Pinpoint the cell where the given text exists, returning its [X, Y] midpoint coordinate. 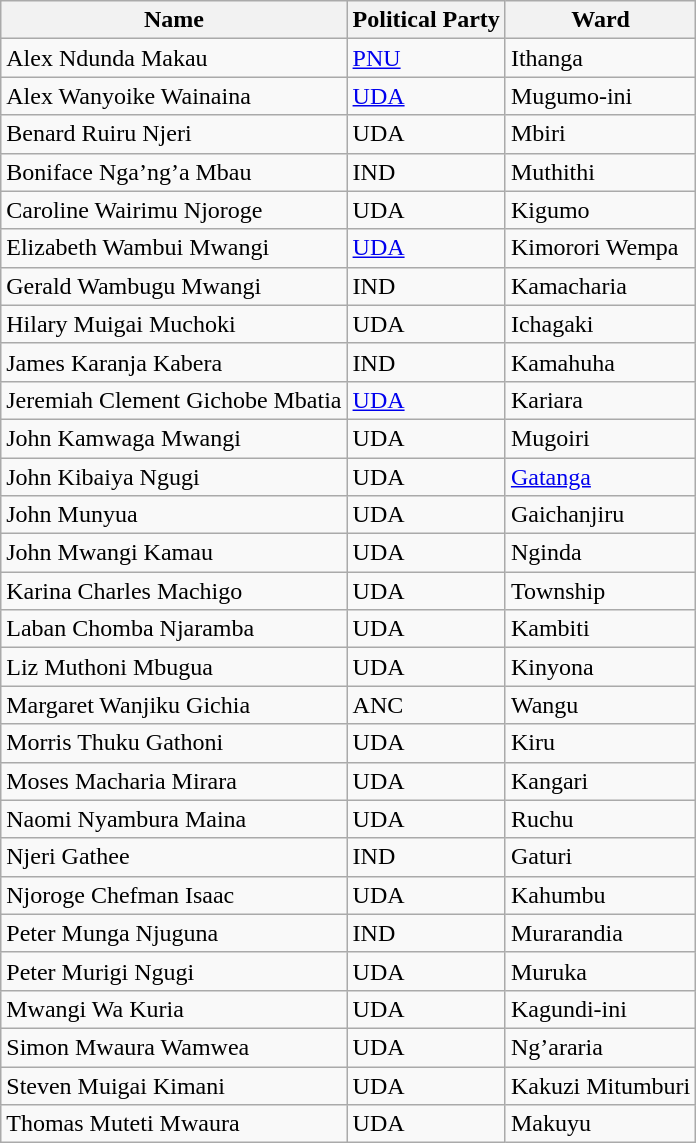
Njoroge Chefman Isaac [174, 895]
Gerald Wambugu Mwangi [174, 286]
Alex Ndunda Makau [174, 58]
Kinyona [600, 667]
Name [174, 20]
Ward [600, 20]
Kangari [600, 781]
Political Party [426, 20]
Mugoiri [600, 438]
Muruka [600, 971]
Ichagaki [600, 324]
Gaichanjiru [600, 515]
Hilary Muigai Muchoki [174, 324]
John Kibaiya Ngugi [174, 477]
Makuyu [600, 1124]
Ithanga [600, 58]
Muthithi [600, 172]
Gaturi [600, 857]
Ng’araria [600, 1047]
Liz Muthoni Mbugua [174, 667]
Alex Wanyoike Wainaina [174, 96]
John Mwangi Kamau [174, 553]
Kigumo [600, 210]
Wangu [600, 705]
Township [600, 591]
Karina Charles Machigo [174, 591]
James Karanja Kabera [174, 362]
Nginda [600, 553]
Peter Murigi Ngugi [174, 971]
Kiru [600, 743]
Thomas Muteti Mwaura [174, 1124]
Jeremiah Clement Gichobe Mbatia [174, 400]
Mbiri [600, 134]
Moses Macharia Mirara [174, 781]
Mugumo-ini [600, 96]
Mwangi Wa Kuria [174, 1009]
Benard Ruiru Njeri [174, 134]
Kagundi-ini [600, 1009]
Boniface Nga’ng’a Mbau [174, 172]
Margaret Wanjiku Gichia [174, 705]
Caroline Wairimu Njoroge [174, 210]
Kamahuha [600, 362]
Kariara [600, 400]
Simon Mwaura Wamwea [174, 1047]
Laban Chomba Njaramba [174, 629]
Ruchu [600, 819]
Elizabeth Wambui Mwangi [174, 248]
Kambiti [600, 629]
John Kamwaga Mwangi [174, 438]
Murarandia [600, 933]
Peter Munga Njuguna [174, 933]
PNU [426, 58]
Morris Thuku Gathoni [174, 743]
Kimorori Wempa [600, 248]
ANC [426, 705]
Kahumbu [600, 895]
John Munyua [174, 515]
Steven Muigai Kimani [174, 1085]
Njeri Gathee [174, 857]
Kamacharia [600, 286]
Kakuzi Mitumburi [600, 1085]
Naomi Nyambura Maina [174, 819]
Gatanga [600, 477]
